Search for the cell housing the specified text and yield its (X, Y) center coordinate. 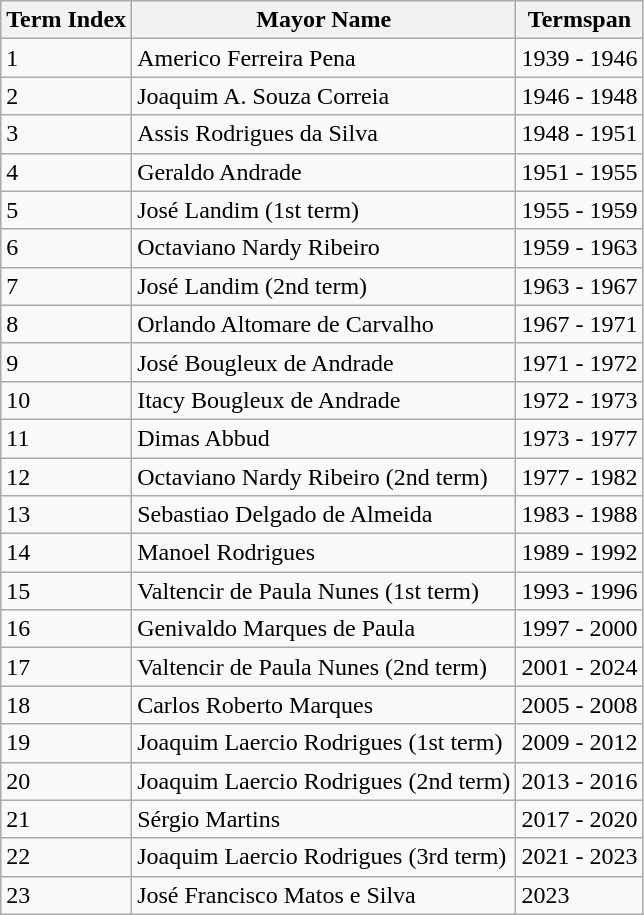
3 (66, 134)
11 (66, 438)
Itacy Bougleux de Andrade (324, 400)
2017 - 2020 (580, 819)
1955 - 1959 (580, 210)
1971 - 1972 (580, 362)
Dimas Abbud (324, 438)
1963 - 1967 (580, 286)
1997 - 2000 (580, 629)
Valtencir de Paula Nunes (1st term) (324, 591)
10 (66, 400)
5 (66, 210)
6 (66, 248)
7 (66, 286)
Term Index (66, 20)
Manoel Rodrigues (324, 553)
Mayor Name (324, 20)
12 (66, 477)
Joaquim Laercio Rodrigues (1st term) (324, 743)
1967 - 1971 (580, 324)
Americo Ferreira Pena (324, 58)
18 (66, 705)
Joaquim Laercio Rodrigues (3rd term) (324, 857)
9 (66, 362)
22 (66, 857)
Joaquim Laercio Rodrigues (2nd term) (324, 781)
1973 - 1977 (580, 438)
José Landim (2nd term) (324, 286)
19 (66, 743)
16 (66, 629)
Octaviano Nardy Ribeiro (2nd term) (324, 477)
Sebastiao Delgado de Almeida (324, 515)
1951 - 1955 (580, 172)
1972 - 1973 (580, 400)
José Francisco Matos e Silva (324, 895)
Orlando Altomare de Carvalho (324, 324)
Termspan (580, 20)
2023 (580, 895)
2005 - 2008 (580, 705)
José Bougleux de Andrade (324, 362)
21 (66, 819)
1959 - 1963 (580, 248)
2009 - 2012 (580, 743)
Carlos Roberto Marques (324, 705)
1946 - 1948 (580, 96)
1989 - 1992 (580, 553)
2013 - 2016 (580, 781)
1983 - 1988 (580, 515)
Assis Rodrigues da Silva (324, 134)
Joaquim A. Souza Correia (324, 96)
4 (66, 172)
Octaviano Nardy Ribeiro (324, 248)
Geraldo Andrade (324, 172)
8 (66, 324)
15 (66, 591)
José Landim (1st term) (324, 210)
13 (66, 515)
Genivaldo Marques de Paula (324, 629)
1939 - 1946 (580, 58)
20 (66, 781)
Valtencir de Paula Nunes (2nd term) (324, 667)
17 (66, 667)
1993 - 1996 (580, 591)
1948 - 1951 (580, 134)
2021 - 2023 (580, 857)
2001 - 2024 (580, 667)
2 (66, 96)
1977 - 1982 (580, 477)
1 (66, 58)
23 (66, 895)
14 (66, 553)
Sérgio Martins (324, 819)
